Detect which cell encompasses the target text, then output its [x, y] center coordinate. 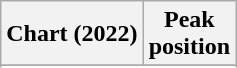
Peakposition [189, 34]
Chart (2022) [72, 34]
